Output the (X, Y) coordinate of the center of the cell containing the given text.  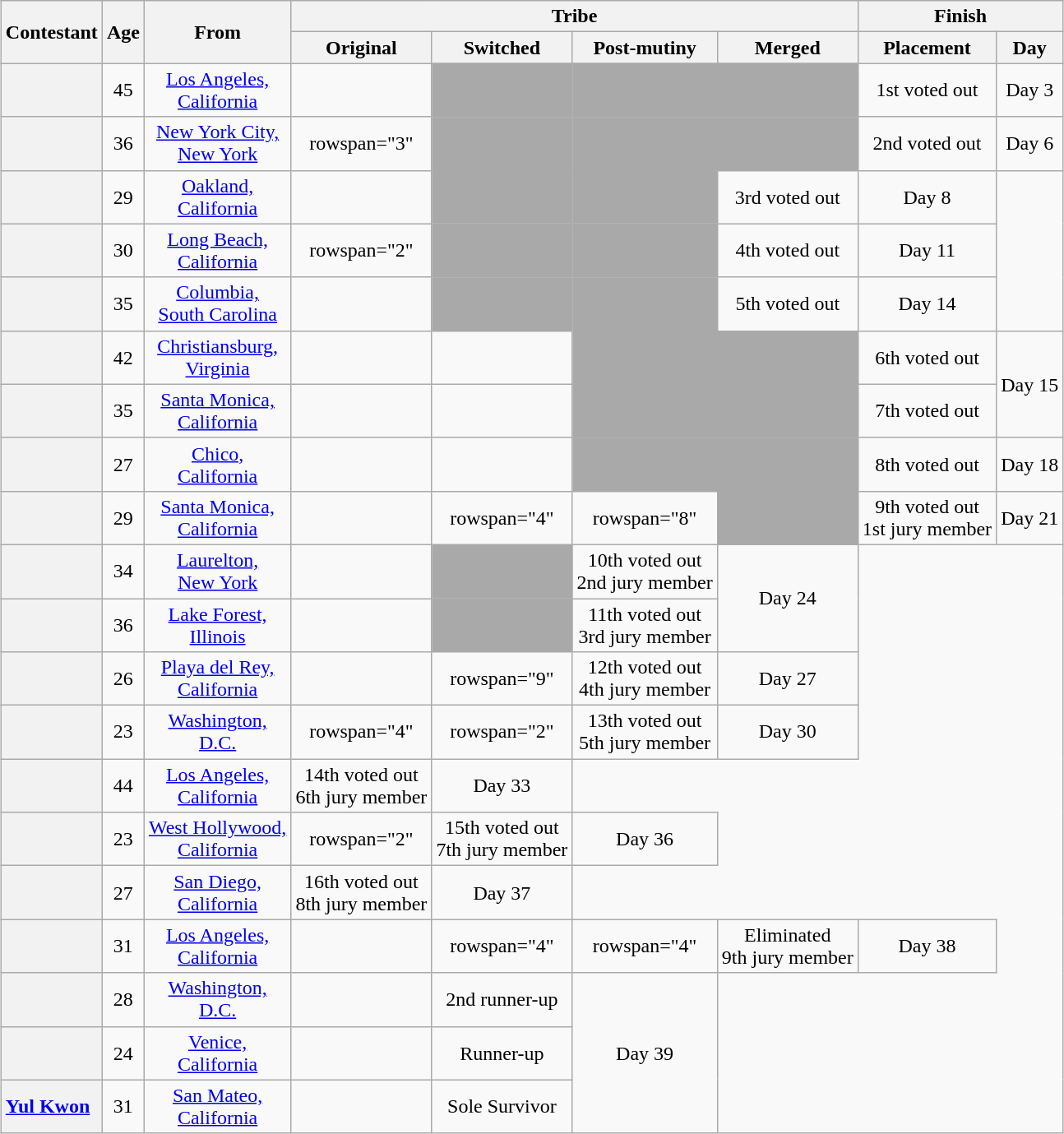
Christiansburg,Virginia (217, 357)
9th voted out1st jury member (927, 518)
2nd voted out (927, 143)
Day 27 (788, 679)
Yul Kwon (51, 1107)
6th voted out (927, 357)
14th voted out6th jury member (362, 786)
Day 24 (788, 598)
San Diego,California (217, 893)
Venice,California (217, 1053)
Day (1029, 48)
Day 36 (645, 839)
Original (362, 48)
Day 3 (1029, 90)
12th voted out4th jury member (645, 679)
Lake Forest,Illinois (217, 625)
34 (123, 571)
Runner-up (502, 1053)
5th voted out (788, 304)
Day 14 (927, 304)
Day 30 (788, 732)
Long Beach,California (217, 250)
San Mateo,California (217, 1107)
Laurelton,New York (217, 571)
Day 11 (927, 250)
rowspan="3" (362, 143)
Day 37 (502, 893)
45 (123, 90)
Day 39 (645, 1053)
New York City,New York (217, 143)
Age (123, 32)
16th voted out8th jury member (362, 893)
Day 38 (927, 946)
3rd voted out (788, 197)
Tribe (574, 16)
13th voted out5th jury member (645, 732)
Playa del Rey,California (217, 679)
Oakland,California (217, 197)
From (217, 32)
42 (123, 357)
Day 33 (502, 786)
rowspan="9" (502, 679)
Day 21 (1029, 518)
28 (123, 1000)
Merged (788, 48)
7th voted out (927, 411)
26 (123, 679)
Day 15 (1029, 384)
Placement (927, 48)
Columbia,South Carolina (217, 304)
Contestant (51, 32)
Day 8 (927, 197)
Chico,California (217, 464)
24 (123, 1053)
4th voted out (788, 250)
2nd runner-up (502, 1000)
Post-mutiny (645, 48)
11th voted out3rd jury member (645, 625)
8th voted out (927, 464)
1st voted out (927, 90)
rowspan="8" (645, 518)
Sole Survivor (502, 1107)
Day 6 (1029, 143)
Eliminated9th jury member (788, 946)
Finish (960, 16)
West Hollywood,California (217, 839)
Switched (502, 48)
10th voted out2nd jury member (645, 571)
Day 18 (1029, 464)
30 (123, 250)
15th voted out7th jury member (502, 839)
44 (123, 786)
